Scan for the cell matching the given text and deliver its (x, y) coordinate at center. 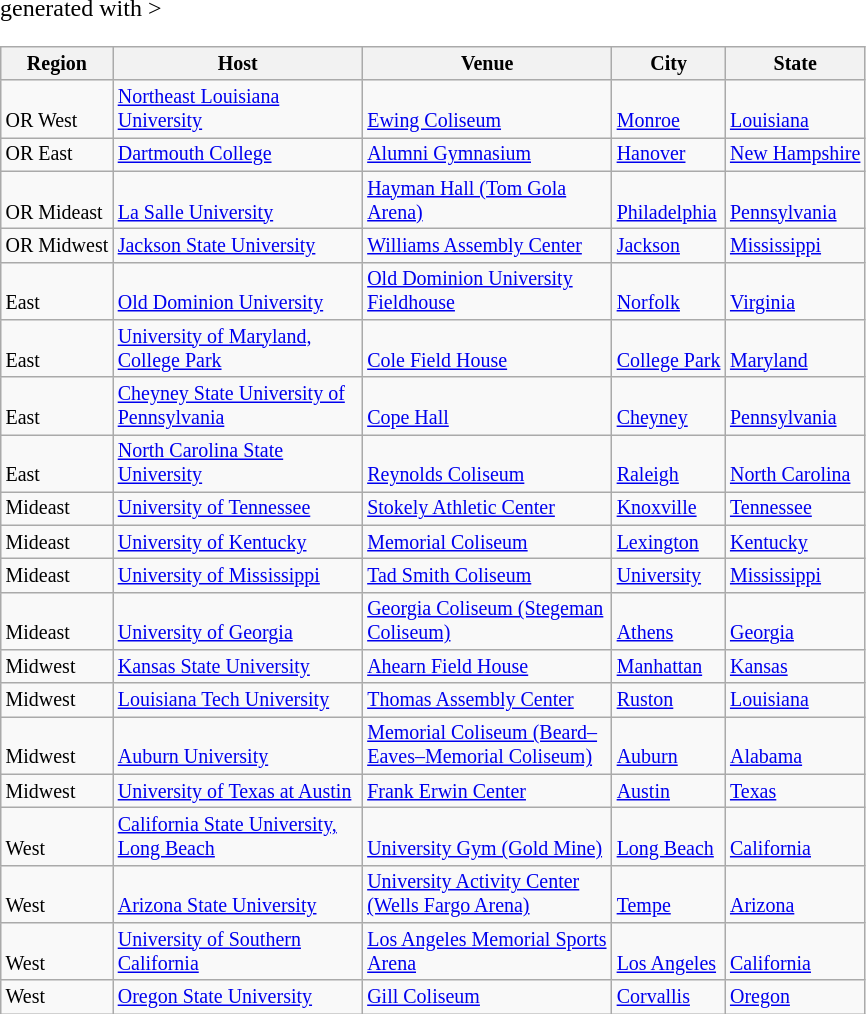
Tempe (668, 894)
Ewing Coliseum (486, 108)
City (668, 64)
Old Dominion University (238, 290)
Auburn University (238, 746)
Jackson (668, 246)
University of Southern California (238, 952)
Cope Hall (486, 406)
Alumni Gymnasium (486, 154)
California State University, Long Beach (238, 836)
North Carolina State University (238, 462)
Tennessee (795, 508)
College Park (668, 348)
Gill Coliseum (486, 996)
Lexington (668, 542)
OR West (57, 108)
North Carolina (795, 462)
Reynolds Coliseum (486, 462)
Alabama (795, 746)
Athens (668, 620)
Los Angeles Memorial Sports Arena (486, 952)
Arizona State University (238, 894)
Oregon State University (238, 996)
Monroe (668, 108)
Tad Smith Coliseum (486, 576)
University Activity Center (Wells Fargo Arena) (486, 894)
Austin (668, 790)
Frank Erwin Center (486, 790)
Williams Assembly Center (486, 246)
Ruston (668, 700)
Virginia (795, 290)
Knoxville (668, 508)
University (668, 576)
Hanover (668, 154)
Arizona (795, 894)
Region (57, 64)
Manhattan (668, 666)
Host (238, 64)
Raleigh (668, 462)
Oregon (795, 996)
Old Dominion University Fieldhouse (486, 290)
Hayman Hall (Tom Gola Arena) (486, 200)
University of Mississippi (238, 576)
Auburn (668, 746)
State (795, 64)
University Gym (Gold Mine) (486, 836)
Memorial Coliseum (Beard–Eaves–Memorial Coliseum) (486, 746)
Georgia (795, 620)
New Hampshire (795, 154)
Memorial Coliseum (486, 542)
Kansas (795, 666)
La Salle University (238, 200)
University of Georgia (238, 620)
Corvallis (668, 996)
Norfolk (668, 290)
Los Angeles (668, 952)
Philadelphia (668, 200)
OR Mideast (57, 200)
Stokely Athletic Center (486, 508)
Louisiana Tech University (238, 700)
University of Texas at Austin (238, 790)
University of Kentucky (238, 542)
Texas (795, 790)
Dartmouth College (238, 154)
Venue (486, 64)
Thomas Assembly Center (486, 700)
Cheyney (668, 406)
University of Maryland, College Park (238, 348)
Ahearn Field House (486, 666)
Cheyney State University of Pennsylvania (238, 406)
University of Tennessee (238, 508)
Maryland (795, 348)
Long Beach (668, 836)
Jackson State University (238, 246)
Cole Field House (486, 348)
Georgia Coliseum (Stegeman Coliseum) (486, 620)
OR East (57, 154)
Northeast Louisiana University (238, 108)
Kentucky (795, 542)
OR Midwest (57, 246)
Kansas State University (238, 666)
